Capture the cell that displays the provided text and extract its (x, y) central coordinate. 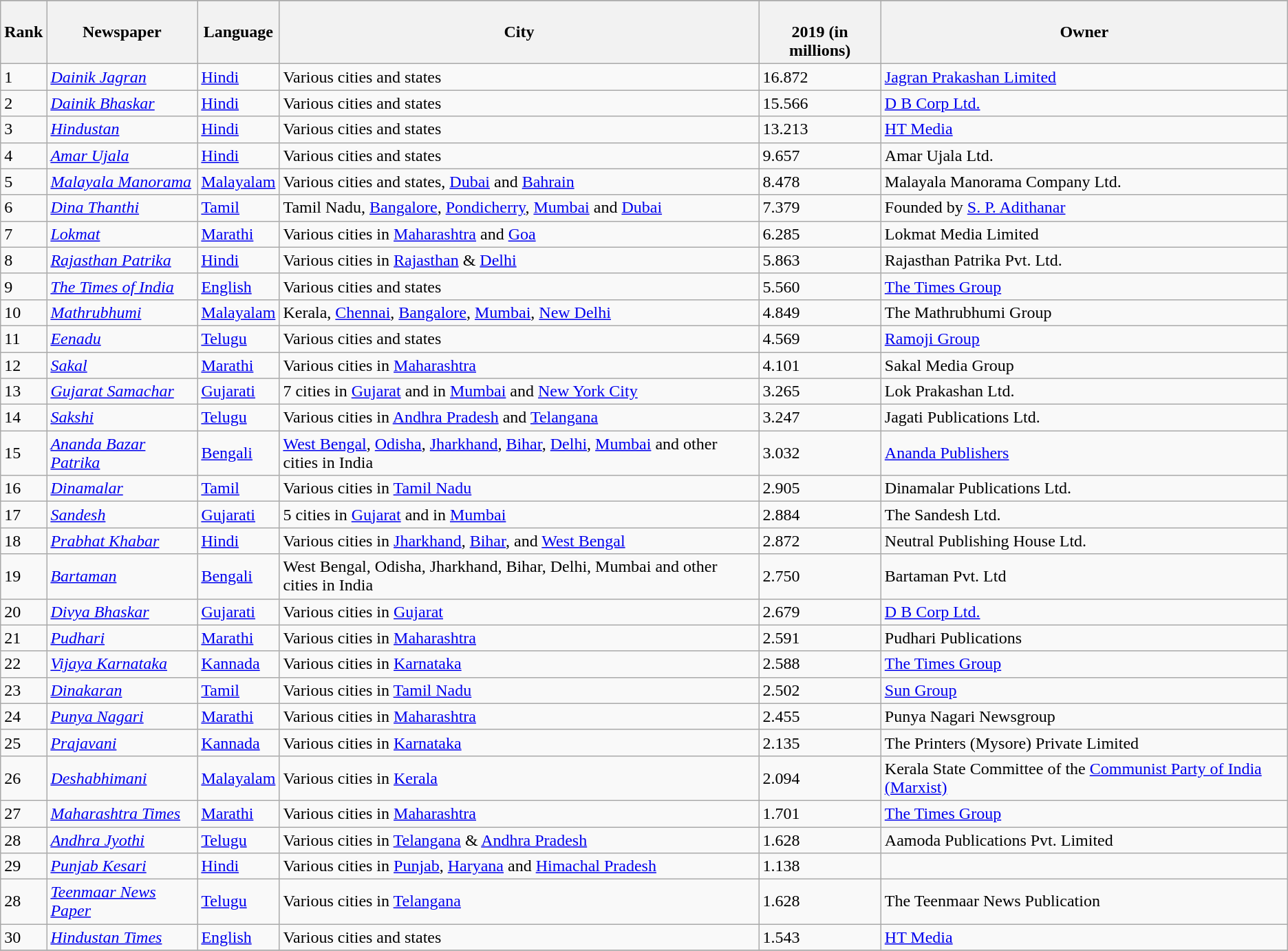
9 (23, 286)
18 (23, 541)
Maharashtra Times (122, 813)
Kerala State Committee of the Communist Party of India (Marxist) (1084, 778)
7 (23, 234)
Tamil Nadu, Bangalore, Pondicherry, Mumbai and Dubai (519, 208)
Sakal (122, 365)
16 (23, 489)
26 (23, 778)
Neutral Publishing House Ltd. (1084, 541)
Malayala Manorama (122, 182)
2.884 (820, 515)
14 (23, 418)
Eenadu (122, 339)
2.750 (820, 577)
Ananda Bazar Patrika (122, 453)
Jagran Prakashan Limited (1084, 77)
5.560 (820, 286)
Dinakaran (122, 690)
Divya Bhaskar (122, 612)
8.478 (820, 182)
4.101 (820, 365)
Gujarat Samachar (122, 392)
29 (23, 866)
Prabhat Khabar (122, 541)
Rajasthan Patrika Pvt. Ltd. (1084, 260)
Various cities in Maharashtra and Goa (519, 234)
Dinamalar Publications Ltd. (1084, 489)
Pudhari Publications (1084, 638)
16.872 (820, 77)
7 cities in Gujarat and in Mumbai and New York City (519, 392)
Malayala Manorama Company Ltd. (1084, 182)
Rank (23, 32)
Sun Group (1084, 690)
Amar Ujala Ltd. (1084, 156)
Bartaman Pvt. Ltd (1084, 577)
Various cities in Kerala (519, 778)
4.569 (820, 339)
5 (23, 182)
2.591 (820, 638)
Jagati Publications Ltd. (1084, 418)
The Mathrubhumi Group (1084, 312)
2 (23, 103)
4.849 (820, 312)
3 (23, 129)
Kerala, Chennai, Bangalore, Mumbai, New Delhi (519, 312)
10 (23, 312)
3.032 (820, 453)
Sandesh (122, 515)
15.566 (820, 103)
Dinamalar (122, 489)
Various cities and states, Dubai and Bahrain (519, 182)
23 (23, 690)
6.285 (820, 234)
2.455 (820, 716)
24 (23, 716)
2.588 (820, 664)
8 (23, 260)
Pudhari (122, 638)
17 (23, 515)
11 (23, 339)
2.679 (820, 612)
22 (23, 664)
2.872 (820, 541)
City (519, 32)
5 cities in Gujarat and in Mumbai (519, 515)
6 (23, 208)
Language (238, 32)
Lokmat Media Limited (1084, 234)
Lok Prakashan Ltd. (1084, 392)
30 (23, 937)
3.247 (820, 418)
Lokmat (122, 234)
7.379 (820, 208)
Newspaper (122, 32)
Various cities in Punjab, Haryana and Himachal Pradesh (519, 866)
Various cities in Gujarat (519, 612)
1.701 (820, 813)
Prajavani (122, 742)
Andhra Jyothi (122, 840)
4 (23, 156)
Hindustan (122, 129)
Punjab Kesari (122, 866)
Ananda Publishers (1084, 453)
Dainik Jagran (122, 77)
25 (23, 742)
Owner (1084, 32)
21 (23, 638)
Various cities in Telangana & Andhra Pradesh (519, 840)
2.905 (820, 489)
Sakal Media Group (1084, 365)
2.135 (820, 742)
5.863 (820, 260)
Sakshi (122, 418)
13.213 (820, 129)
Dina Thanthi (122, 208)
9.657 (820, 156)
Punya Nagari Newsgroup (1084, 716)
2019 (in millions) (820, 32)
The Printers (Mysore) Private Limited (1084, 742)
12 (23, 365)
1.138 (820, 866)
Dainik Bhaskar (122, 103)
2.502 (820, 690)
The Times of India (122, 286)
Various cities in Jharkhand, Bihar, and West Bengal (519, 541)
Deshabhimani (122, 778)
1 (23, 77)
Various cities in Rajasthan & Delhi (519, 260)
19 (23, 577)
Mathrubhumi (122, 312)
Aamoda Publications Pvt. Limited (1084, 840)
Ramoji Group (1084, 339)
Various cities in Telangana (519, 901)
The Teenmaar News Publication (1084, 901)
15 (23, 453)
Hindustan Times (122, 937)
Vijaya Karnataka (122, 664)
13 (23, 392)
27 (23, 813)
1.543 (820, 937)
Punya Nagari (122, 716)
Teenmaar News Paper (122, 901)
The Sandesh Ltd. (1084, 515)
2.094 (820, 778)
Founded by S. P. Adithanar (1084, 208)
3.265 (820, 392)
20 (23, 612)
Amar Ujala (122, 156)
Bartaman (122, 577)
Various cities in Andhra Pradesh and Telangana (519, 418)
Rajasthan Patrika (122, 260)
